Extract the (x, y) coordinate from the center of the cell holding the provided text.  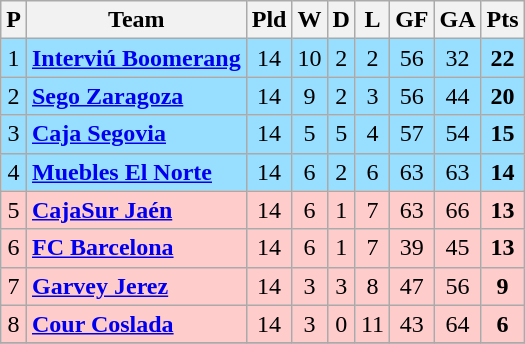
47 (412, 286)
FC Barcelona (136, 248)
32 (458, 58)
GA (458, 20)
Interviú Boomerang (136, 58)
W (310, 20)
44 (458, 96)
Sego Zaragoza (136, 96)
Cour Coslada (136, 324)
39 (412, 248)
CajaSur Jaén (136, 210)
57 (412, 134)
45 (458, 248)
0 (341, 324)
Pld (269, 20)
D (341, 20)
15 (502, 134)
43 (412, 324)
GF (412, 20)
Garvey Jerez (136, 286)
10 (310, 58)
L (372, 20)
Pts (502, 20)
11 (372, 324)
Team (136, 20)
64 (458, 324)
22 (502, 58)
Caja Segovia (136, 134)
54 (458, 134)
20 (502, 96)
P (14, 20)
Muebles El Norte (136, 172)
66 (458, 210)
